Extract the [X, Y] coordinate from the center of the cell holding the provided text.  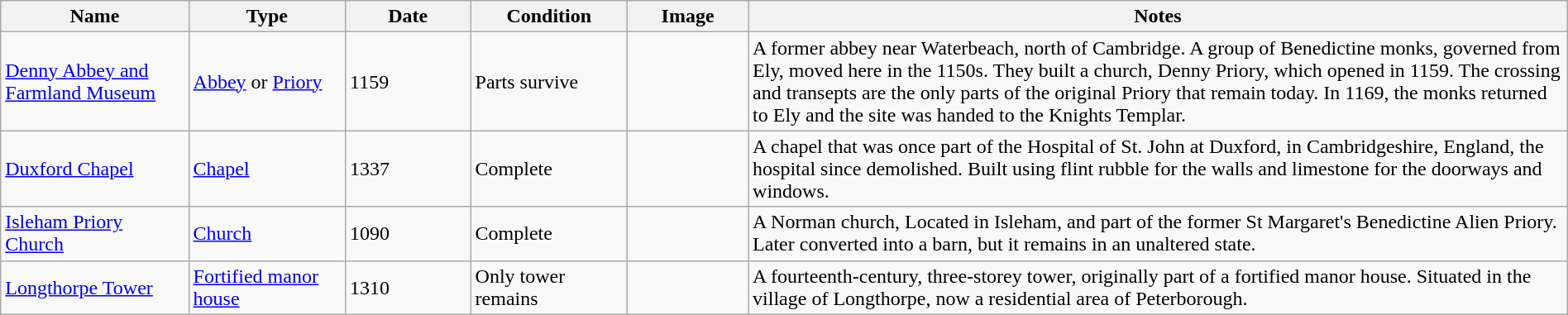
Parts survive [549, 81]
Abbey or Priory [266, 81]
Image [688, 17]
1090 [409, 233]
Condition [549, 17]
Chapel [266, 169]
Denny Abbey and Farmland Museum [94, 81]
Fortified manor house [266, 288]
Only tower remains [549, 288]
Church [266, 233]
Notes [1158, 17]
Name [94, 17]
Date [409, 17]
Type [266, 17]
Duxford Chapel [94, 169]
Isleham Priory Church [94, 233]
1310 [409, 288]
1337 [409, 169]
1159 [409, 81]
Longthorpe Tower [94, 288]
